Extract the [X, Y] coordinate from the center of the cell holding the provided text.  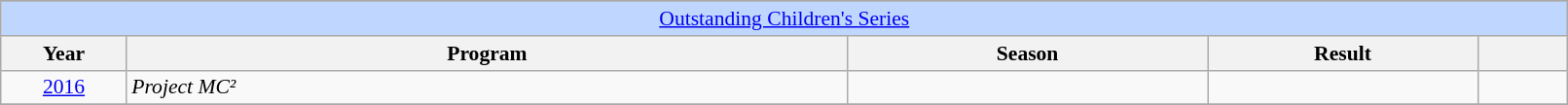
2016 [64, 87]
Result [1343, 53]
Season [1028, 53]
Program [487, 53]
Project MC² [487, 87]
Outstanding Children's Series [784, 18]
Year [64, 53]
